For the text-containing cell, return its midpoint in [X, Y] coordinate format. 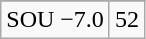
52 [126, 20]
SOU −7.0 [56, 20]
